Capture the cell that displays the provided text and extract its (X, Y) central coordinate. 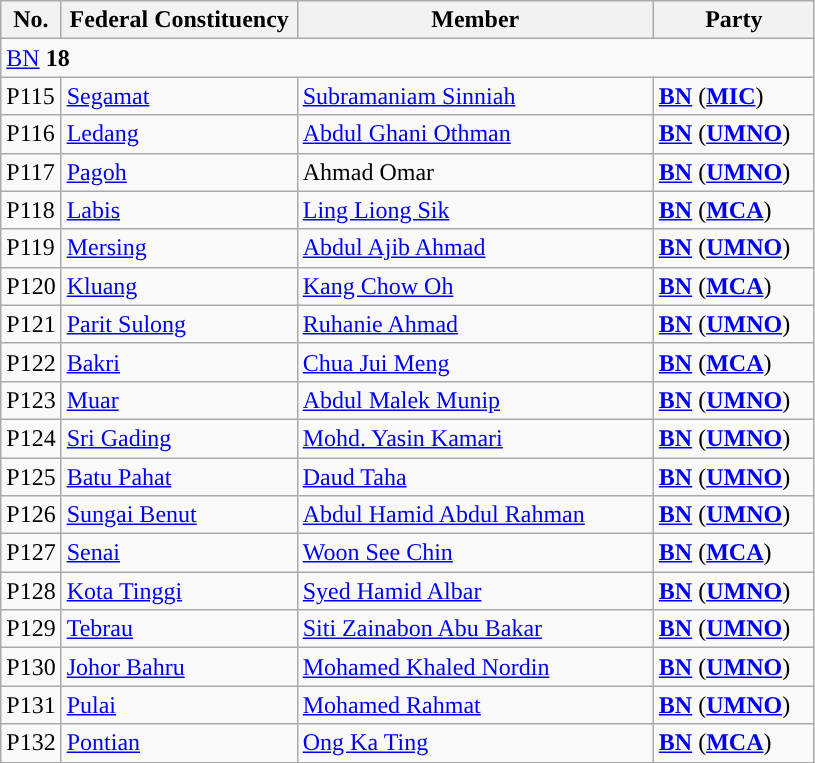
Pagoh (179, 172)
Kang Chow Oh (475, 286)
Ruhanie Ahmad (475, 324)
No. (31, 20)
Woon See Chin (475, 553)
Mohd. Yasin Kamari (475, 438)
Ledang (179, 134)
P121 (31, 324)
Parit Sulong (179, 324)
Ahmad Omar (475, 172)
Johor Bahru (179, 667)
Bakri (179, 362)
P131 (31, 705)
Daud Taha (475, 477)
Siti Zainabon Abu Bakar (475, 629)
Pulai (179, 705)
Subramaniam Sinniah (475, 96)
P125 (31, 477)
Tebrau (179, 629)
P116 (31, 134)
Abdul Ghani Othman (475, 134)
Ling Liong Sik (475, 210)
Mohamed Rahmat (475, 705)
BN 18 (408, 58)
Mohamed Khaled Nordin (475, 667)
P126 (31, 515)
Member (475, 20)
Labis (179, 210)
Ong Ka Ting (475, 743)
Kluang (179, 286)
Abdul Malek Munip (475, 400)
P123 (31, 400)
Sungai Benut (179, 515)
Abdul Hamid Abdul Rahman (475, 515)
P130 (31, 667)
P127 (31, 553)
P115 (31, 96)
Senai (179, 553)
Kota Tinggi (179, 591)
Syed Hamid Albar (475, 591)
Pontian (179, 743)
P119 (31, 248)
Muar (179, 400)
Federal Constituency (179, 20)
P120 (31, 286)
Abdul Ajib Ahmad (475, 248)
Chua Jui Meng (475, 362)
P118 (31, 210)
Sri Gading (179, 438)
P122 (31, 362)
Batu Pahat (179, 477)
Party (734, 20)
P129 (31, 629)
BN (MIC) (734, 96)
P128 (31, 591)
Segamat (179, 96)
P117 (31, 172)
P132 (31, 743)
Mersing (179, 248)
P124 (31, 438)
